Return (X, Y) of the center of cell containing provided text 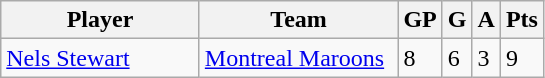
Montreal Maroons (298, 58)
A (486, 20)
G (457, 20)
Player (100, 20)
GP (420, 20)
Nels Stewart (100, 58)
3 (486, 58)
Pts (522, 20)
6 (457, 58)
9 (522, 58)
Team (298, 20)
8 (420, 58)
